Locate the cell with the specified text and output its [X, Y] center coordinate. 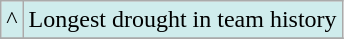
^ [12, 20]
Longest drought in team history [182, 20]
